Capture the cell that displays the provided text and extract its [X, Y] central coordinate. 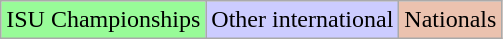
Nationals [450, 20]
ISU Championships [104, 20]
Other international [302, 20]
